Search for the cell housing the specified text and yield its [x, y] center coordinate. 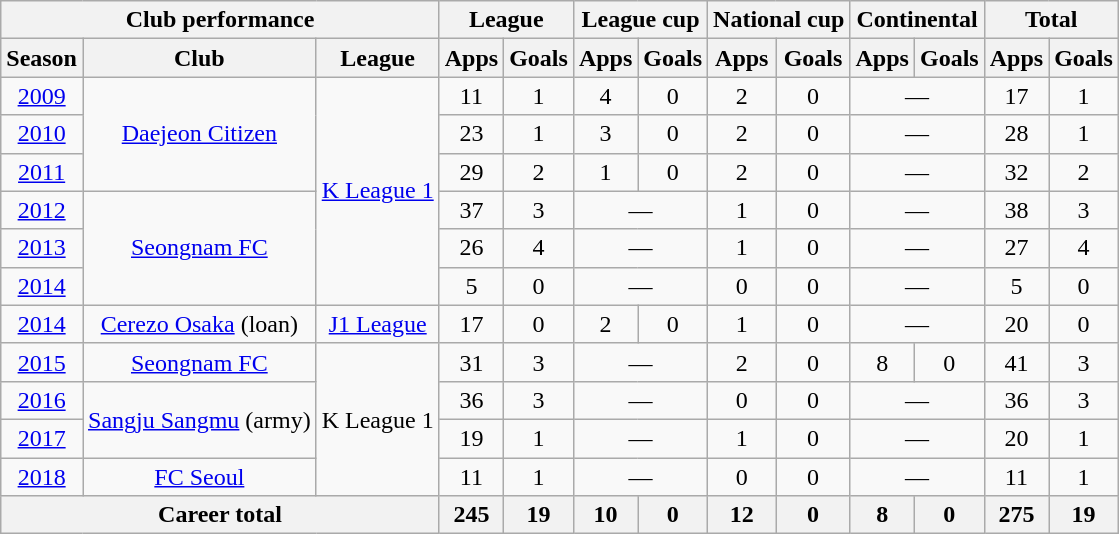
2018 [42, 477]
275 [1016, 515]
41 [1016, 362]
FC Seoul [199, 477]
Career total [220, 515]
38 [1016, 210]
2012 [42, 210]
28 [1016, 134]
31 [471, 362]
23 [471, 134]
32 [1016, 172]
10 [605, 515]
Season [42, 58]
Club [199, 58]
2015 [42, 362]
26 [471, 248]
Cerezo Osaka (loan) [199, 324]
League cup [640, 20]
37 [471, 210]
2013 [42, 248]
2016 [42, 400]
2010 [42, 134]
National cup [779, 20]
12 [742, 515]
Total [1051, 20]
J1 League [378, 324]
2017 [42, 438]
2011 [42, 172]
Sangju Sangmu (army) [199, 419]
Club performance [220, 20]
29 [471, 172]
Daejeon Citizen [199, 134]
27 [1016, 248]
Continental [917, 20]
2009 [42, 96]
245 [471, 515]
